From the cell containing the given text, extract its center point as [x, y] coordinate. 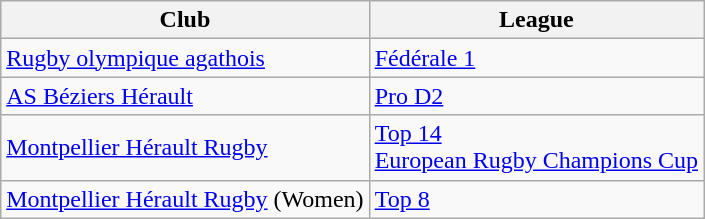
Montpellier Hérault Rugby [185, 148]
Club [185, 20]
Fédérale 1 [536, 58]
Montpellier Hérault Rugby (Women) [185, 199]
Rugby olympique agathois [185, 58]
Pro D2 [536, 96]
League [536, 20]
AS Béziers Hérault [185, 96]
Top 14European Rugby Champions Cup [536, 148]
Top 8 [536, 199]
